Provide the [X, Y] coordinate of the cell's center where the given text is located.  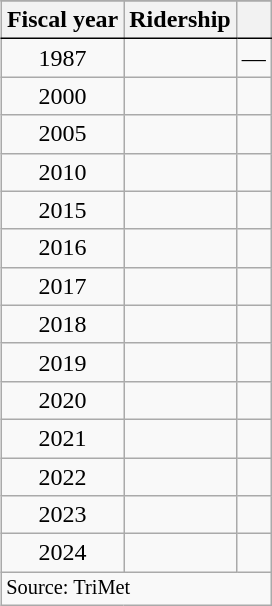
2016 [62, 248]
2021 [62, 438]
2023 [62, 515]
2018 [62, 324]
2022 [62, 477]
2010 [62, 172]
2024 [62, 553]
— [254, 58]
Fiscal year [62, 20]
2019 [62, 362]
2005 [62, 134]
2017 [62, 286]
2000 [62, 96]
Ridership [180, 20]
2015 [62, 210]
1987 [62, 58]
Source: TriMet [136, 589]
2020 [62, 400]
